Search for the cell housing the specified text and yield its (x, y) center coordinate. 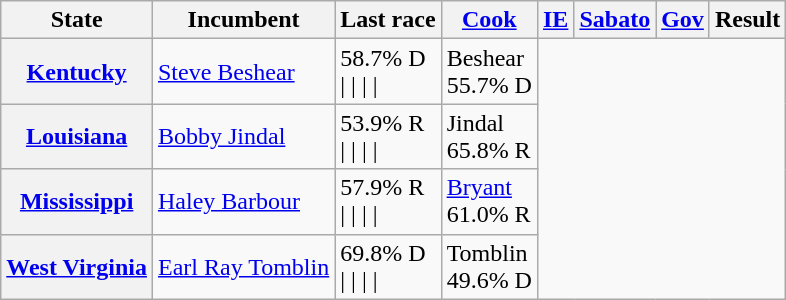
Earl Ray Tomblin (243, 266)
Louisiana (77, 136)
Incumbent (243, 20)
State (77, 20)
58.7% D| | | | (388, 72)
Haley Barbour (243, 202)
Cook (489, 20)
Tomblin49.6% D (489, 266)
69.8% D| | | | (388, 266)
Mississippi (77, 202)
Steve Beshear (243, 72)
Bryant61.0% R (489, 202)
Sabato (615, 20)
Beshear55.7% D (489, 72)
Kentucky (77, 72)
Result (747, 20)
Jindal65.8% R (489, 136)
Gov (683, 20)
53.9% R| | | | (388, 136)
57.9% R| | | | (388, 202)
IE (555, 20)
Last race (388, 20)
Bobby Jindal (243, 136)
West Virginia (77, 266)
